Output the [X, Y] coordinate of the center of the cell containing the given text.  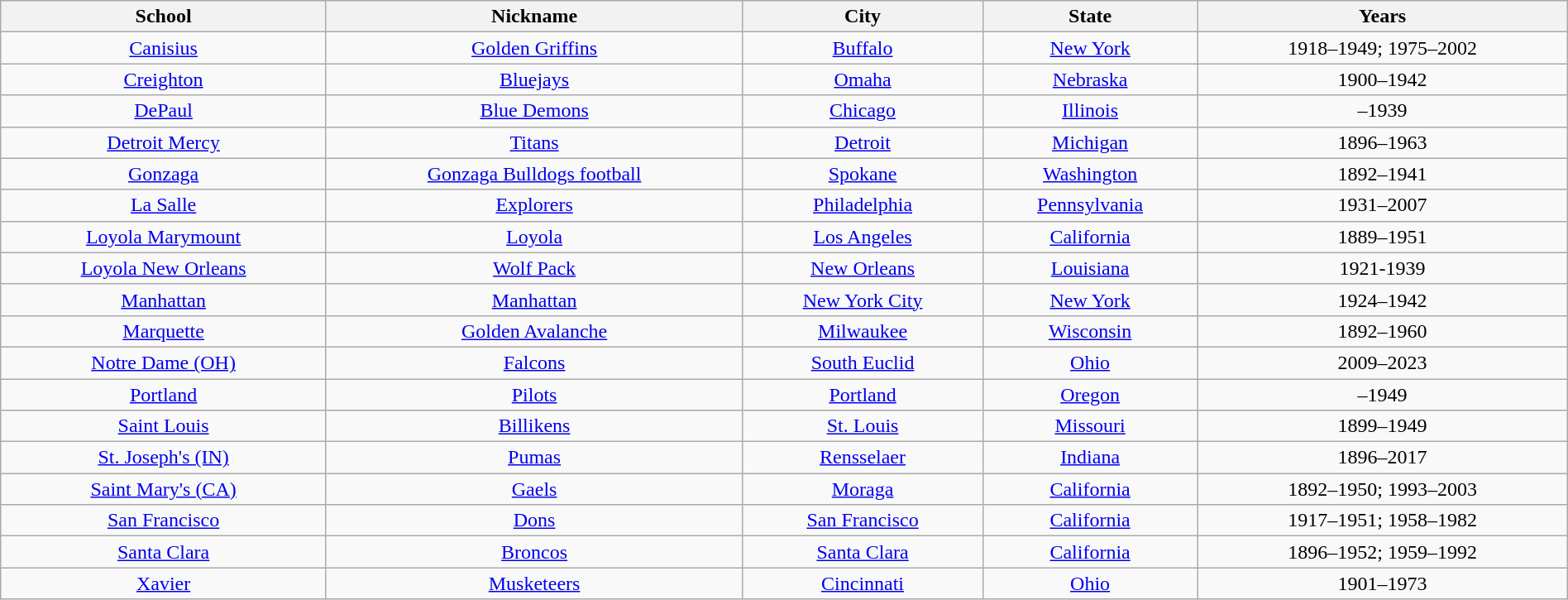
Washington [1090, 174]
Blue Demons [534, 111]
South Euclid [863, 362]
Dons [534, 521]
Cincinnati [863, 583]
–1939 [1383, 111]
Loyola Marymount [164, 237]
1889–1951 [1383, 237]
1896–1952; 1959–1992 [1383, 552]
New Orleans [863, 268]
Louisiana [1090, 268]
State [1090, 17]
Los Angeles [863, 237]
Notre Dame (OH) [164, 362]
Loyola [534, 237]
St. Louis [863, 426]
Bluejays [534, 79]
Falcons [534, 362]
Billikens [534, 426]
Illinois [1090, 111]
Gonzaga [164, 174]
1892–1960 [1383, 331]
Nebraska [1090, 79]
Buffalo [863, 48]
Detroit Mercy [164, 142]
1900–1942 [1383, 79]
Musketeers [534, 583]
New York City [863, 300]
Detroit [863, 142]
School [164, 17]
La Salle [164, 205]
Explorers [534, 205]
Saint Mary's (CA) [164, 489]
1899–1949 [1383, 426]
1892–1950; 1993–2003 [1383, 489]
–1949 [1383, 395]
2009–2023 [1383, 362]
Philadelphia [863, 205]
1896–1963 [1383, 142]
1921-1939 [1383, 268]
Chicago [863, 111]
Missouri [1090, 426]
Creighton [164, 79]
1917–1951; 1958–1982 [1383, 521]
1901–1973 [1383, 583]
Pennsylvania [1090, 205]
Canisius [164, 48]
1896–2017 [1383, 458]
Xavier [164, 583]
Michigan [1090, 142]
Milwaukee [863, 331]
Rensselaer [863, 458]
Golden Avalanche [534, 331]
Omaha [863, 79]
Loyola New Orleans [164, 268]
Gaels [534, 489]
Years [1383, 17]
Indiana [1090, 458]
City [863, 17]
Wisconsin [1090, 331]
St. Joseph's (IN) [164, 458]
Pilots [534, 395]
Wolf Pack [534, 268]
Golden Griffins [534, 48]
Nickname [534, 17]
Titans [534, 142]
1892–1941 [1383, 174]
Moraga [863, 489]
Marquette [164, 331]
Saint Louis [164, 426]
1918–1949; 1975–2002 [1383, 48]
Pumas [534, 458]
Oregon [1090, 395]
1924–1942 [1383, 300]
DePaul [164, 111]
Gonzaga Bulldogs football [534, 174]
Broncos [534, 552]
1931–2007 [1383, 205]
Spokane [863, 174]
